Pinpoint the cell where the given text exists, returning its [x, y] midpoint coordinate. 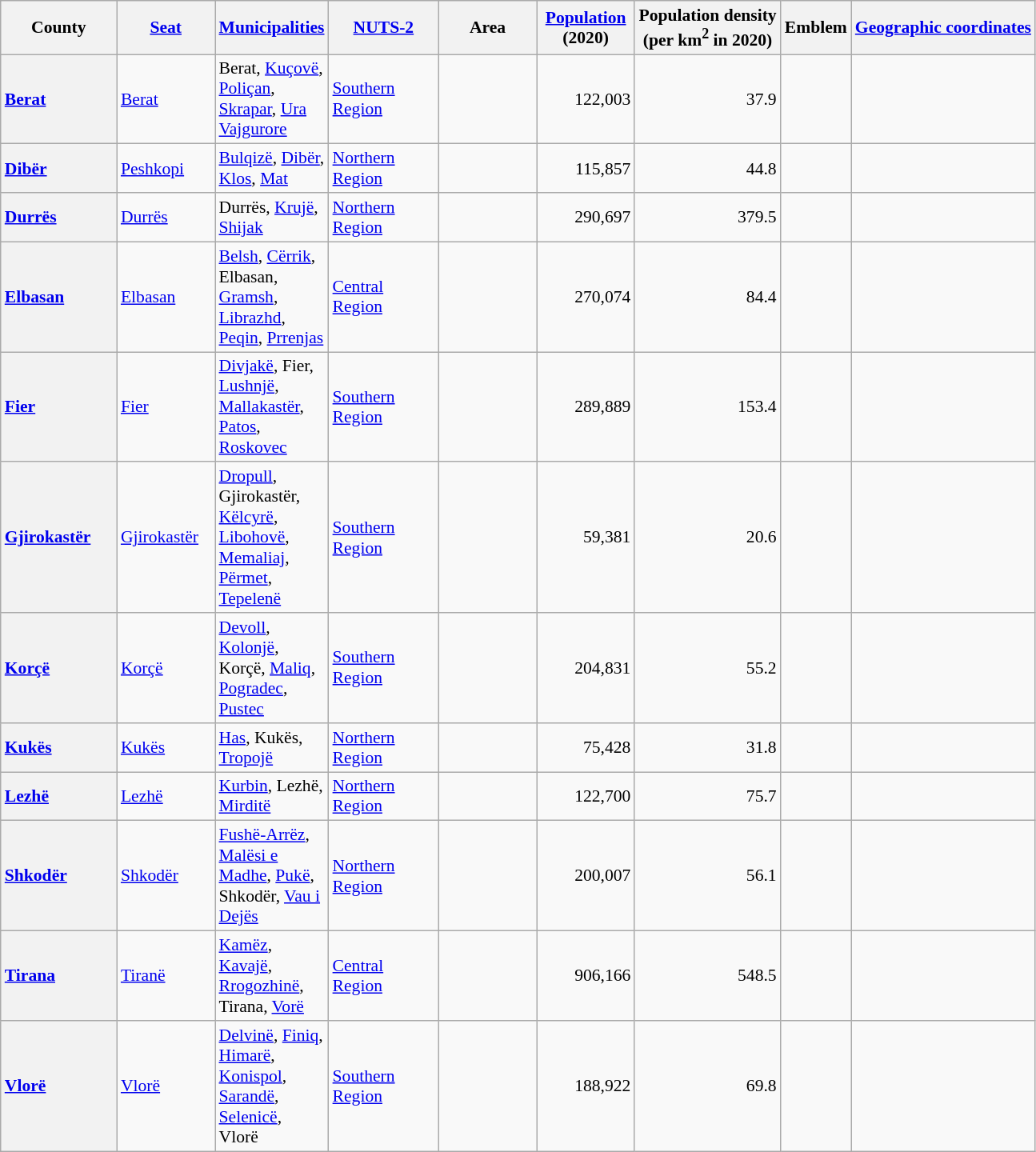
Fushë-Arrëz, Malësi e Madhe, Pukë, Shkodër, Vau i Dejës [271, 876]
Tirana [59, 976]
Population (2020) [586, 27]
Belsh, Cërrik, Elbasan, Gramsh, Librazhd, Peqin, Prrenjas [271, 297]
31.8 [707, 747]
122,003 [586, 99]
290,697 [586, 218]
Has, Kukës, Tropojë [271, 747]
204,831 [586, 668]
200,007 [586, 876]
Municipalities [271, 27]
289,889 [586, 407]
Dibër [59, 168]
Dropull, Gjirokastër, Këlcyrë, Libohovë, Memaliaj, Përmet, Tepelenë [271, 538]
Tiranë [166, 976]
Emblem [816, 27]
Population density(per km2 in 2020) [707, 27]
Durrës, Krujë, Shijak [271, 218]
153.4 [707, 407]
75,428 [586, 747]
115,857 [586, 168]
Bulqizë, Dibër, Klos, Mat [271, 168]
84.4 [707, 297]
75.7 [707, 797]
55.2 [707, 668]
Peshkopi [166, 168]
379.5 [707, 218]
56.1 [707, 876]
69.8 [707, 1086]
NUTS-2 [384, 27]
Geographic coordinates [943, 27]
County [59, 27]
Kamëz, Kavajë, Rrogozhinë, Tirana, Vorë [271, 976]
Berat, Kuçovë, Poliçan, Skrapar, Ura Vajgurore [271, 99]
Seat [166, 27]
Area [488, 27]
Divjakë, Fier, Lushnjë, Mallakastër, Patos, Roskovec [271, 407]
Kurbin, Lezhë, Mirditë [271, 797]
20.6 [707, 538]
906,166 [586, 976]
122,700 [586, 797]
44.8 [707, 168]
270,074 [586, 297]
Devoll, Kolonjë, Korçë, Maliq, Pogradec, Pustec [271, 668]
548.5 [707, 976]
Delvinë, Finiq, Himarë, Konispol, Sarandë, Selenicë, Vlorë [271, 1086]
37.9 [707, 99]
188,922 [586, 1086]
59,381 [586, 538]
